From the cell containing the given text, extract its center point as (x, y) coordinate. 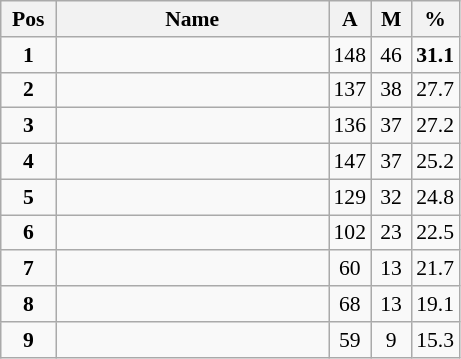
32 (391, 197)
27.7 (435, 90)
129 (350, 197)
136 (350, 126)
M (391, 19)
Name (192, 19)
Pos (28, 19)
23 (391, 233)
7 (28, 269)
% (435, 19)
27.2 (435, 126)
137 (350, 90)
60 (350, 269)
24.8 (435, 197)
22.5 (435, 233)
102 (350, 233)
5 (28, 197)
3 (28, 126)
31.1 (435, 55)
148 (350, 55)
147 (350, 162)
8 (28, 304)
1 (28, 55)
25.2 (435, 162)
19.1 (435, 304)
A (350, 19)
59 (350, 340)
38 (391, 90)
21.7 (435, 269)
46 (391, 55)
2 (28, 90)
4 (28, 162)
6 (28, 233)
68 (350, 304)
15.3 (435, 340)
